Find where the given text appears and provide that cell's center as (X, Y) coordinate. 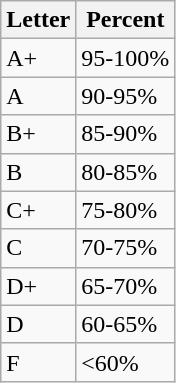
C+ (38, 210)
<60% (126, 362)
B+ (38, 134)
60-65% (126, 324)
Letter (38, 20)
B (38, 172)
70-75% (126, 248)
F (38, 362)
85-90% (126, 134)
C (38, 248)
95-100% (126, 58)
D+ (38, 286)
Percent (126, 20)
80-85% (126, 172)
65-70% (126, 286)
D (38, 324)
A (38, 96)
90-95% (126, 96)
75-80% (126, 210)
A+ (38, 58)
